Determine the [x, y] coordinate at the center of the cell enclosing the given text.  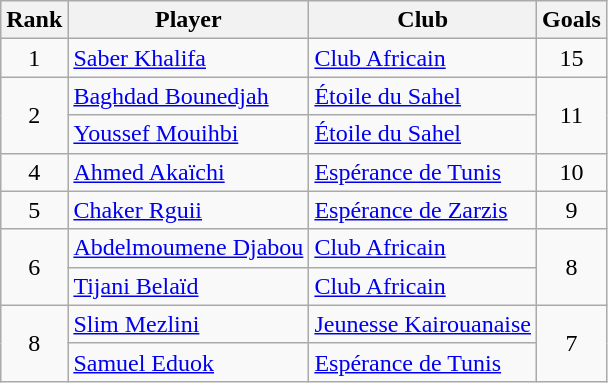
Samuel Eduok [188, 362]
Chaker Rguii [188, 210]
4 [34, 172]
Baghdad Bounedjah [188, 96]
7 [572, 343]
Slim Mezlini [188, 324]
6 [34, 267]
Espérance de Zarzis [423, 210]
5 [34, 210]
Saber Khalifa [188, 58]
Ahmed Akaïchi [188, 172]
Youssef Mouihbi [188, 134]
Club [423, 20]
Player [188, 20]
1 [34, 58]
Rank [34, 20]
Goals [572, 20]
10 [572, 172]
Jeunesse Kairouanaise [423, 324]
2 [34, 115]
15 [572, 58]
9 [572, 210]
11 [572, 115]
Tijani Belaïd [188, 286]
Abdelmoumene Djabou [188, 248]
